Output the [X, Y] coordinate of the center of the cell containing the given text.  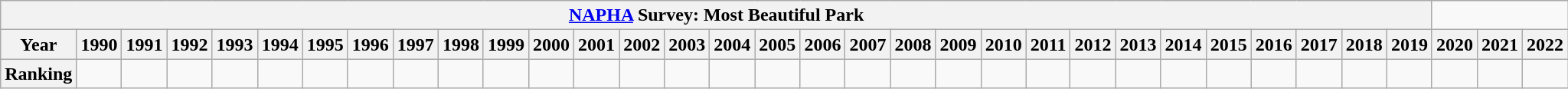
2004 [732, 44]
2021 [1499, 44]
2006 [822, 44]
1998 [461, 44]
1994 [280, 44]
1990 [100, 44]
1997 [415, 44]
NAPHA Survey: Most Beautiful Park [717, 15]
2000 [551, 44]
2011 [1048, 44]
2005 [778, 44]
1999 [505, 44]
2020 [1455, 44]
2008 [913, 44]
2022 [1545, 44]
2014 [1184, 44]
2009 [959, 44]
1995 [325, 44]
2012 [1093, 44]
2003 [688, 44]
Ranking [38, 74]
2015 [1228, 44]
2016 [1274, 44]
2001 [597, 44]
2018 [1364, 44]
2019 [1409, 44]
2002 [642, 44]
1993 [234, 44]
2013 [1138, 44]
1991 [144, 44]
1992 [190, 44]
2007 [868, 44]
Year [38, 44]
2010 [1003, 44]
2017 [1318, 44]
1996 [371, 44]
